Return (X, Y) of the center of cell containing provided text 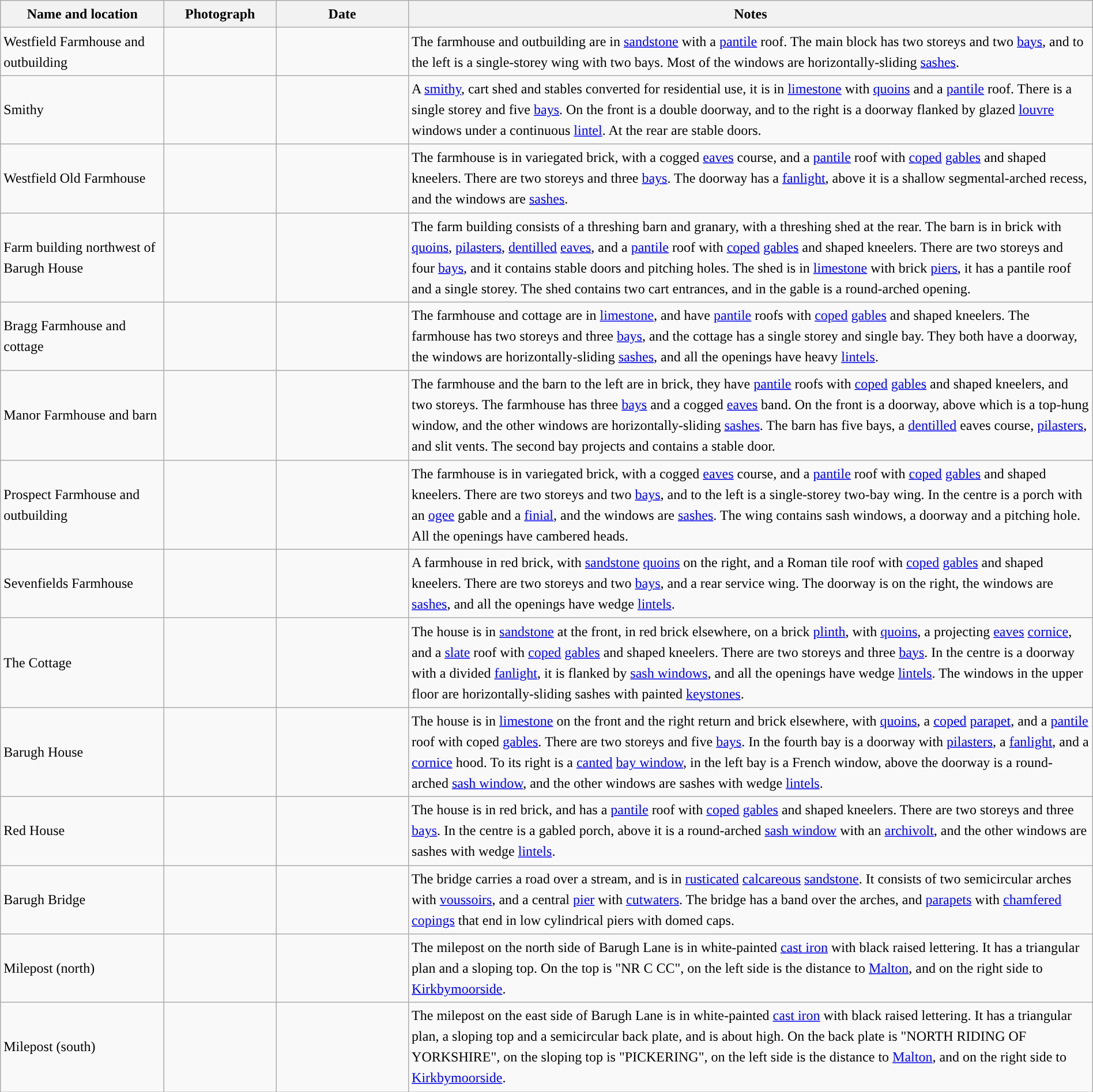
Westfield Old Farmhouse (82, 179)
Prospect Farmhouse and outbuilding (82, 505)
Barugh Bridge (82, 900)
Milepost (north) (82, 968)
Smithy (82, 109)
Bragg Farmhouse and cottage (82, 337)
The Cottage (82, 663)
Milepost (south) (82, 1048)
Name and location (82, 14)
Photograph (220, 14)
Manor Farmhouse and barn (82, 415)
Farm building northwest of Barugh House (82, 257)
Red House (82, 831)
Notes (751, 14)
Sevenfields Farmhouse (82, 583)
Barugh House (82, 751)
Westfield Farmhouse and outbuilding (82, 52)
Date (342, 14)
